For the text-containing cell, return its midpoint in (x, y) coordinate format. 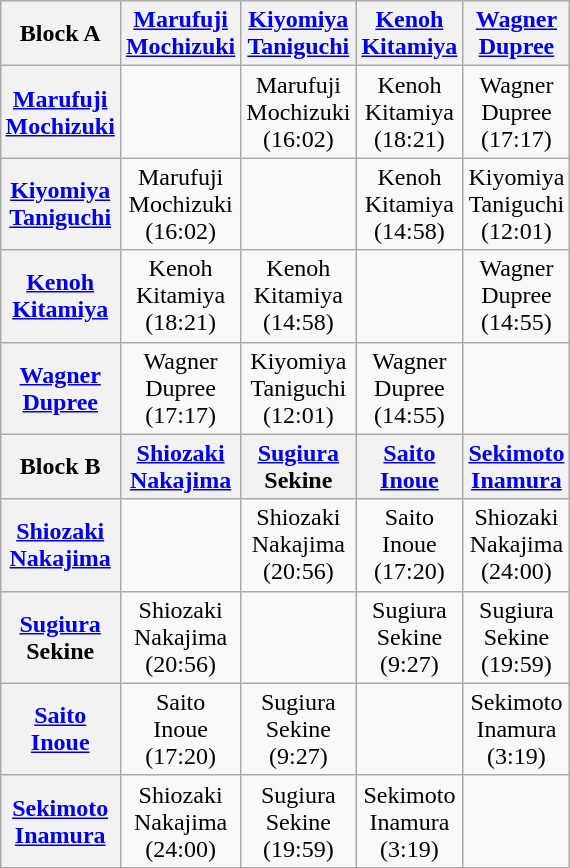
Block A (60, 34)
Block B (60, 466)
